Output the [X, Y] coordinate of the center of the cell containing the given text.  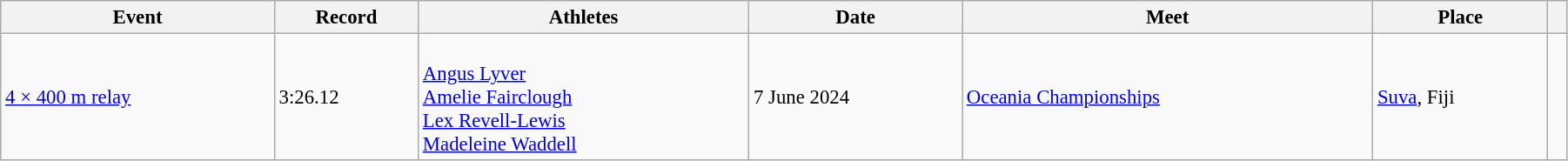
Oceania Championships [1168, 97]
Angus LyverAmelie FaircloughLex Revell-LewisMadeleine Waddell [584, 97]
4 × 400 m relay [137, 97]
Suva, Fiji [1460, 97]
Date [856, 17]
Record [346, 17]
Event [137, 17]
3:26.12 [346, 97]
7 June 2024 [856, 97]
Meet [1168, 17]
Athletes [584, 17]
Place [1460, 17]
